Scan for the cell matching the given text and deliver its (X, Y) coordinate at center. 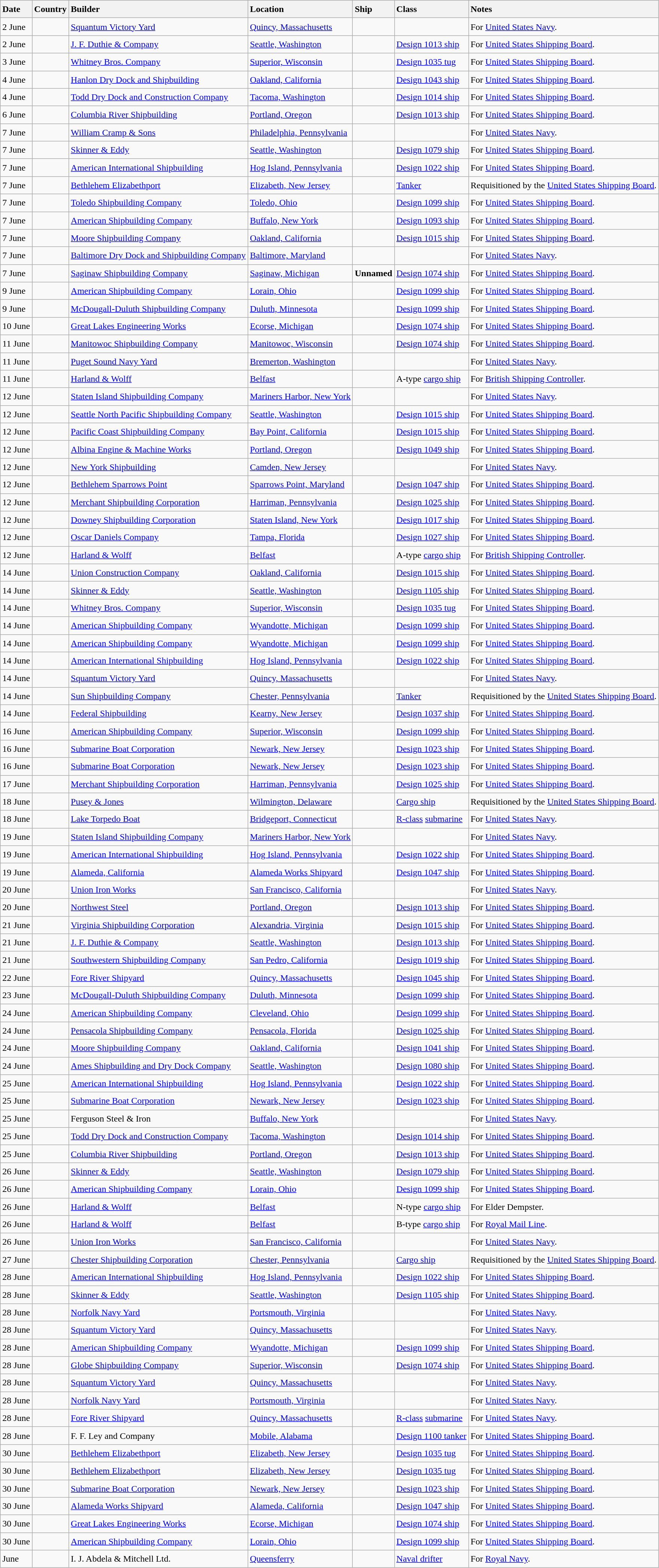
For Royal Navy. (564, 1559)
Design 1093 ship (431, 221)
Southwestern Shipbuilding Company (158, 960)
Baltimore Dry Dock and Shipbuilding Company (158, 256)
Sparrows Point, Maryland (300, 484)
Pacific Coast Shipbuilding Company (158, 432)
Queensferry (300, 1559)
Bethlehem Sparrows Point (158, 484)
Unnamed (374, 273)
Toledo, Ohio (300, 203)
Design 1045 ship (431, 977)
Design 1019 ship (431, 960)
Ferguson Steel & Iron (158, 1119)
Saginaw, Michigan (300, 273)
Albina Engine & Machine Works (158, 449)
22 June (16, 977)
Oscar Daniels Company (158, 537)
Virginia Shipbuilding Corporation (158, 925)
17 June (16, 784)
Puget Sound Navy Yard (158, 362)
William Cramp & Sons (158, 132)
Builder (158, 9)
Bremerton, Washington (300, 362)
Bay Point, California (300, 432)
Design 1017 ship (431, 520)
Union Construction Company (158, 573)
Cleveland, Ohio (300, 1013)
Seattle North Pacific Shipbuilding Company (158, 414)
Location (300, 9)
Staten Island, New York (300, 520)
Ames Shipbuilding and Dry Dock Company (158, 1066)
Design 1080 ship (431, 1066)
Philadelphia, Pennsylvania (300, 132)
For Elder Dempster. (564, 1206)
27 June (16, 1260)
Naval drifter (431, 1559)
N-type cargo ship (431, 1206)
Federal Shipbuilding (158, 713)
Hanlon Dry Dock and Shipbuilding (158, 79)
I. J. Abdela & Mitchell Ltd. (158, 1559)
Design 1037 ship (431, 713)
Pusey & Jones (158, 802)
Design 1049 ship (431, 449)
Design 1041 ship (431, 1048)
Date (16, 9)
6 June (16, 115)
Northwest Steel (158, 907)
Pensacola, Florida (300, 1031)
23 June (16, 995)
3 June (16, 62)
Ship (374, 9)
Manitowoc, Wisconsin (300, 344)
Wilmington, Delaware (300, 802)
Manitowoc Shipbuilding Company (158, 344)
Saginaw Shipbuilding Company (158, 273)
Country (51, 9)
Downey Shipbuilding Corporation (158, 520)
Pensacola Shipbuilding Company (158, 1031)
Camden, New Jersey (300, 467)
Notes (564, 9)
For Royal Mail Line. (564, 1224)
Design 1043 ship (431, 79)
Sun Shipbuilding Company (158, 696)
Kearny, New Jersey (300, 713)
Mobile, Alabama (300, 1436)
Design 1027 ship (431, 537)
Bridgeport, Connecticut (300, 820)
Lake Torpedo Boat (158, 820)
New York Shipbuilding (158, 467)
Design 1100 tanker (431, 1436)
Tampa, Florida (300, 537)
10 June (16, 326)
Globe Shipbuilding Company (158, 1365)
Chester Shipbuilding Corporation (158, 1260)
F. F. Ley and Company (158, 1436)
San Pedro, California (300, 960)
Baltimore, Maryland (300, 256)
Toledo Shipbuilding Company (158, 203)
B-type cargo ship (431, 1224)
Alexandria, Virginia (300, 925)
Class (431, 9)
June (16, 1559)
